Capture the cell that displays the provided text and extract its (x, y) central coordinate. 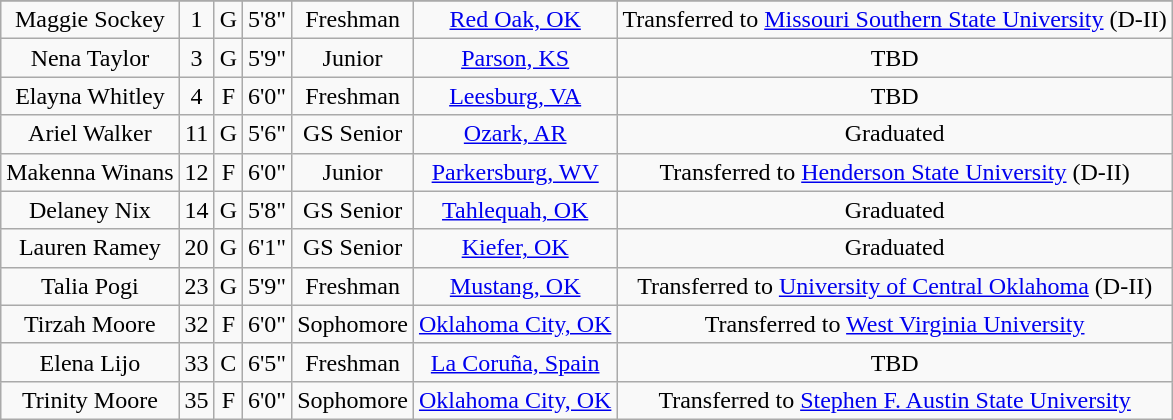
La Coruña, Spain (514, 362)
23 (196, 286)
5'6" (268, 134)
Elena Lijo (90, 362)
Talia Pogi (90, 286)
6'1" (268, 248)
Trinity Moore (90, 400)
Transferred to Stephen F. Austin State University (894, 400)
35 (196, 400)
11 (196, 134)
Ariel Walker (90, 134)
Maggie Sockey (90, 20)
6'5" (268, 362)
Kiefer, OK (514, 248)
1 (196, 20)
20 (196, 248)
Parkersburg, WV (514, 172)
Ozark, AR (514, 134)
Lauren Ramey (90, 248)
C (228, 362)
Transferred to West Virginia University (894, 324)
4 (196, 96)
14 (196, 210)
Elayna Whitley (90, 96)
Tirzah Moore (90, 324)
Transferred to Missouri Southern State University (D-II) (894, 20)
33 (196, 362)
Makenna Winans (90, 172)
3 (196, 58)
32 (196, 324)
Tahlequah, OK (514, 210)
Transferred to University of Central Oklahoma (D-II) (894, 286)
12 (196, 172)
Red Oak, OK (514, 20)
Mustang, OK (514, 286)
Nena Taylor (90, 58)
Leesburg, VA (514, 96)
Parson, KS (514, 58)
Transferred to Henderson State University (D-II) (894, 172)
Delaney Nix (90, 210)
